Determine the (X, Y) coordinate at the center of the cell enclosing the given text.  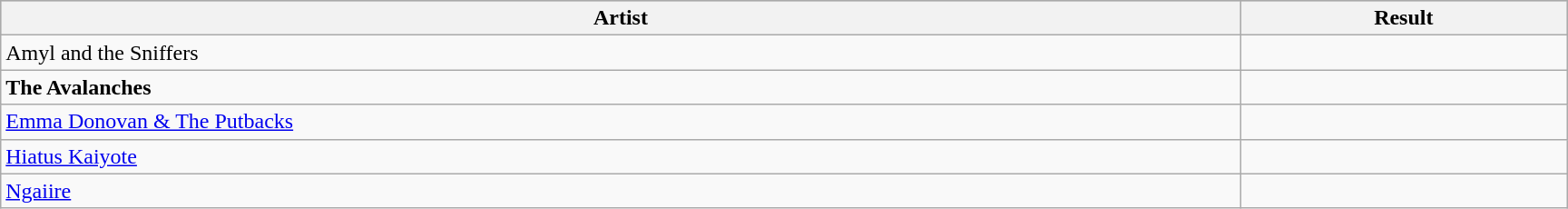
Amyl and the Sniffers (621, 53)
The Avalanches (621, 87)
Emma Donovan & The Putbacks (621, 122)
Result (1404, 18)
Ngaiire (621, 191)
Artist (621, 18)
Hiatus Kaiyote (621, 156)
